Determine the (X, Y) coordinate at the center of the cell enclosing the given text.  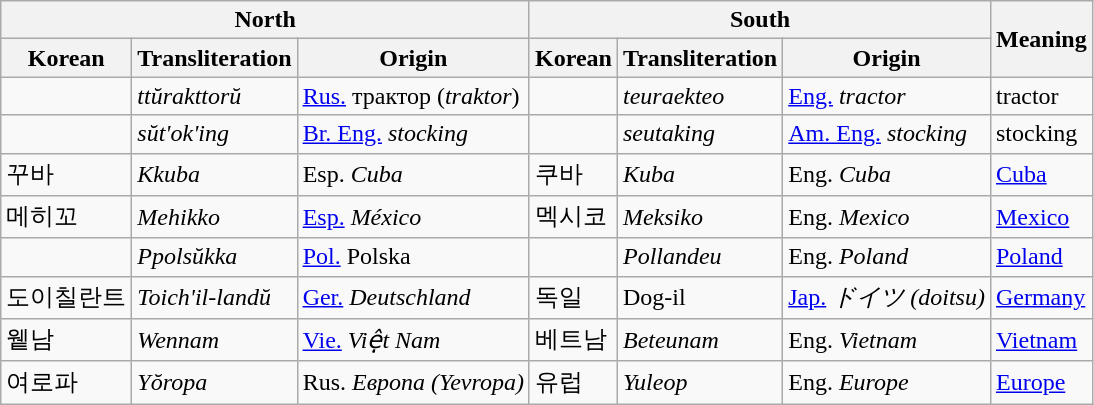
Esp. Cuba (413, 174)
Esp. México (413, 218)
Wennam (214, 340)
여로파 (66, 382)
South (760, 20)
독일 (573, 298)
Eng. Vietnam (887, 340)
Mexico (1041, 218)
Vie. Việt Nam (413, 340)
Pol. Polska (413, 257)
stocking (1041, 134)
Eng. Cuba (887, 174)
Ppolsŭkka (214, 257)
Eng. tractor (887, 96)
Ger. Deutschland (413, 298)
Poland (1041, 257)
seutaking (700, 134)
Yŏropa (214, 382)
Br. Eng. stocking (413, 134)
Kkuba (214, 174)
멕시코 (573, 218)
North (266, 20)
tractor (1041, 96)
윁남 (66, 340)
Mehikko (214, 218)
Meaning (1041, 39)
Beteunam (700, 340)
teuraekteo (700, 96)
Dog-il (700, 298)
도이칠란트 (66, 298)
Jap. ドイツ (doitsu) (887, 298)
Toich'il-landŭ (214, 298)
Vietnam (1041, 340)
Germany (1041, 298)
Eng. Mexico (887, 218)
Eng. Europe (887, 382)
Rus. трактор (traktor) (413, 96)
Yuleop (700, 382)
sŭt'ok'ing (214, 134)
Cuba (1041, 174)
Pollandeu (700, 257)
Rus. Европа (Yevropa) (413, 382)
Europe (1041, 382)
Eng. Poland (887, 257)
쿠바 (573, 174)
Kuba (700, 174)
베트남 (573, 340)
ttŭrakttorŭ (214, 96)
메히꼬 (66, 218)
Meksiko (700, 218)
유럽 (573, 382)
꾸바 (66, 174)
Am. Eng. stocking (887, 134)
